Determine the [X, Y] coordinate at the center of the cell enclosing the given text.  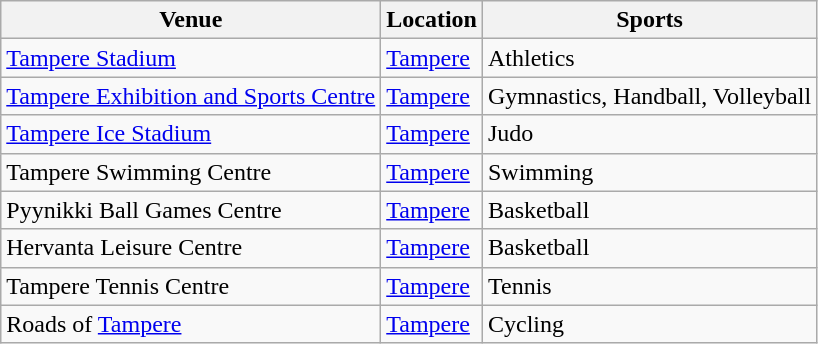
Hervanta Leisure Centre [191, 248]
Tennis [649, 286]
Venue [191, 20]
Swimming [649, 172]
Tampere Swimming Centre [191, 172]
Tampere Exhibition and Sports Centre [191, 96]
Tampere Stadium [191, 58]
Athletics [649, 58]
Location [432, 20]
Tampere Tennis Centre [191, 286]
Judo [649, 134]
Sports [649, 20]
Cycling [649, 324]
Roads of Tampere [191, 324]
Pyynikki Ball Games Centre [191, 210]
Gymnastics, Handball, Volleyball [649, 96]
Tampere Ice Stadium [191, 134]
